Output the (x, y) coordinate of the center of the cell containing the given text.  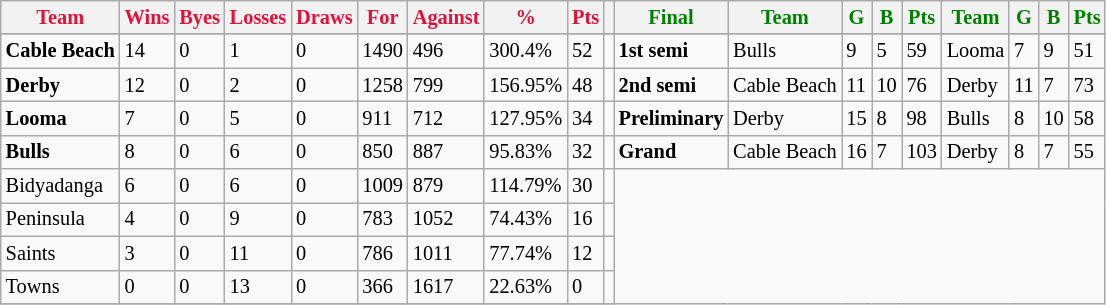
Draws (324, 17)
Preliminary (672, 118)
879 (446, 186)
52 (586, 51)
2 (258, 85)
Peninsula (60, 219)
712 (446, 118)
30 (586, 186)
For (382, 17)
2nd semi (672, 85)
13 (258, 287)
Against (446, 17)
850 (382, 152)
1 (258, 51)
74.43% (526, 219)
73 (1088, 85)
32 (586, 152)
1st semi (672, 51)
887 (446, 152)
76 (922, 85)
95.83% (526, 152)
1258 (382, 85)
156.95% (526, 85)
103 (922, 152)
3 (148, 253)
783 (382, 219)
799 (446, 85)
58 (1088, 118)
Towns (60, 287)
15 (857, 118)
77.74% (526, 253)
% (526, 17)
22.63% (526, 287)
496 (446, 51)
98 (922, 118)
1490 (382, 51)
Losses (258, 17)
34 (586, 118)
1052 (446, 219)
300.4% (526, 51)
Bidyadanga (60, 186)
1009 (382, 186)
Byes (199, 17)
786 (382, 253)
Wins (148, 17)
14 (148, 51)
1011 (446, 253)
127.95% (526, 118)
114.79% (526, 186)
Saints (60, 253)
4 (148, 219)
Grand (672, 152)
366 (382, 287)
Final (672, 17)
1617 (446, 287)
911 (382, 118)
59 (922, 51)
48 (586, 85)
51 (1088, 51)
55 (1088, 152)
